Detect which cell encompasses the target text, then output its [X, Y] center coordinate. 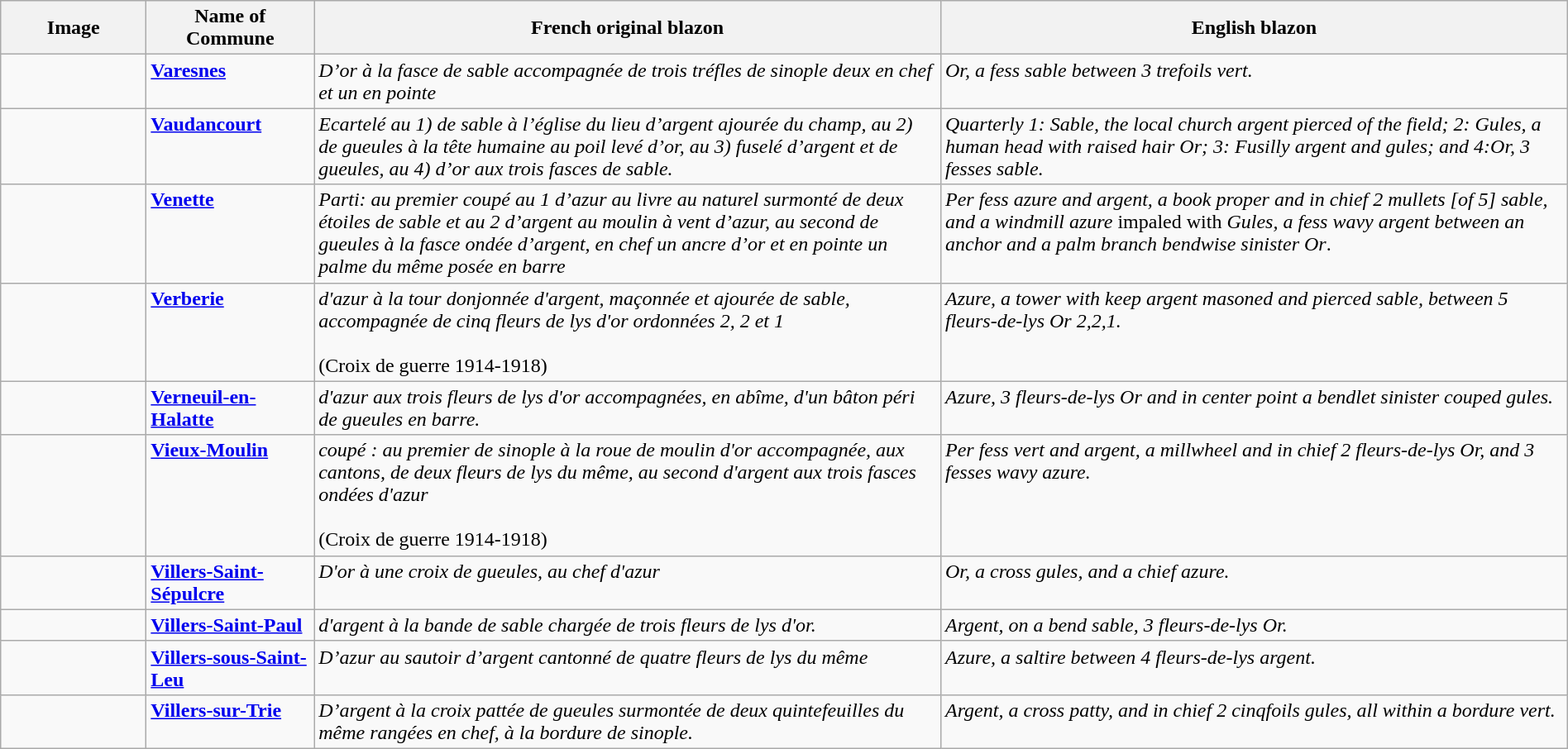
d'azur aux trois fleurs de lys d'or accompagnées, en abîme, d'un bâton péri de gueules en barre. [628, 408]
Argent, on a bend sable, 3 fleurs-de-lys Or. [1254, 625]
Or, a fess sable between 3 trefoils vert. [1254, 81]
Per fess vert and argent, a millwheel and in chief 2 fleurs-de-lys Or, and 3 fesses wavy azure. [1254, 495]
Name of Commune [230, 28]
English blazon [1254, 28]
Villers-sous-Saint-Leu [230, 668]
Villers-Saint-Sépulcre [230, 582]
Verneuil-en-Halatte [230, 408]
Vaudancourt [230, 146]
Image [74, 28]
Azure, 3 fleurs-de-lys Or and in center point a bendlet sinister couped gules. [1254, 408]
D’or à la fasce de sable accompagnée de trois tréfles de sinople deux en chef et un en pointe [628, 81]
French original blazon [628, 28]
Azure, a saltire between 4 fleurs-de-lys argent. [1254, 668]
Azure, a tower with keep argent masoned and pierced sable, between 5 fleurs-de-lys Or 2,2,1. [1254, 332]
Or, a cross gules, and a chief azure. [1254, 582]
D’argent à la croix pattée de gueules surmontée de deux quintefeuilles du même rangées en chef, à la bordure de sinople. [628, 721]
Verberie [230, 332]
Argent, a cross patty, and in chief 2 cinqfoils gules, all within a bordure vert. [1254, 721]
d'argent à la bande de sable chargée de trois fleurs de lys d'or. [628, 625]
Vieux-Moulin [230, 495]
Villers-Saint-Paul [230, 625]
Villers-sur-Trie [230, 721]
D'or à une croix de gueules, au chef d'azur [628, 582]
D’azur au sautoir d’argent cantonné de quatre fleurs de lys du même [628, 668]
Venette [230, 233]
Varesnes [230, 81]
